Detect which cell encompasses the target text, then output its [X, Y] center coordinate. 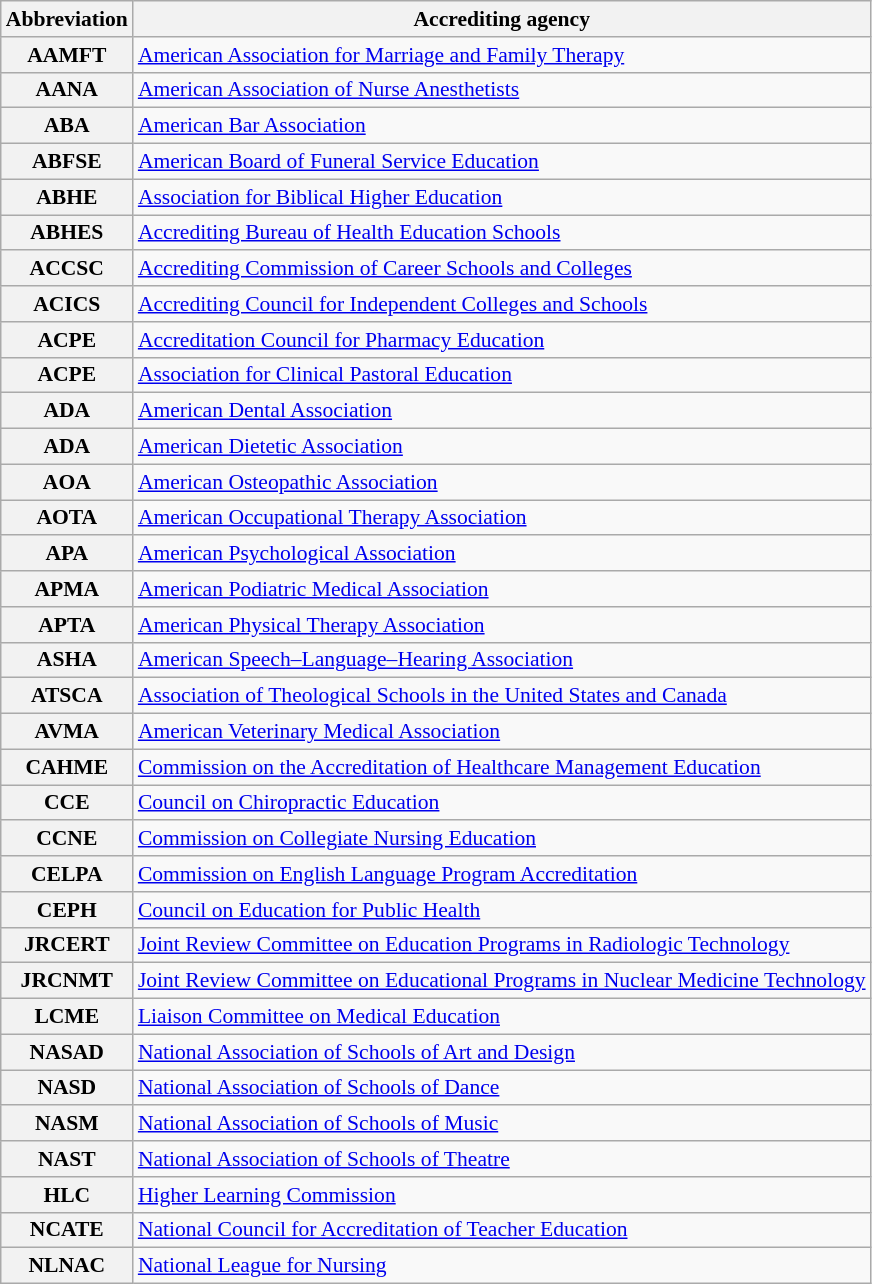
American Speech–Language–Hearing Association [502, 660]
HLC [67, 1195]
ATSCA [67, 696]
NASAD [67, 1052]
National Association of Schools of Dance [502, 1088]
ABHE [67, 197]
Association for Clinical Pastoral Education [502, 375]
ACCSC [67, 269]
American Psychological Association [502, 554]
NASD [67, 1088]
NASM [67, 1124]
Council on Education for Public Health [502, 910]
National Association of Schools of Art and Design [502, 1052]
ABA [67, 126]
American Physical Therapy Association [502, 625]
ABFSE [67, 162]
AVMA [67, 732]
Accrediting agency [502, 19]
AOTA [67, 518]
NLNAC [67, 1266]
Commission on Collegiate Nursing Education [502, 839]
Commission on the Accreditation of Healthcare Management Education [502, 767]
National Association of Schools of Theatre [502, 1159]
American Podiatric Medical Association [502, 589]
JRCERT [67, 945]
American Osteopathic Association [502, 482]
NAST [67, 1159]
Liaison Committee on Medical Education [502, 1017]
ACICS [67, 304]
American Dietetic Association [502, 447]
Accrediting Commission of Career Schools and Colleges [502, 269]
CCNE [67, 839]
AAMFT [67, 55]
Accreditation Council for Pharmacy Education [502, 340]
American Association for Marriage and Family Therapy [502, 55]
Association for Biblical Higher Education [502, 197]
American Bar Association [502, 126]
APMA [67, 589]
NCATE [67, 1230]
Joint Review Committee on Education Programs in Radiologic Technology [502, 945]
American Dental Association [502, 411]
Accrediting Bureau of Health Education Schools [502, 233]
Council on Chiropractic Education [502, 803]
Association of Theological Schools in the United States and Canada [502, 696]
American Veterinary Medical Association [502, 732]
Joint Review Committee on Educational Programs in Nuclear Medicine Technology [502, 981]
ASHA [67, 660]
AANA [67, 90]
JRCNMT [67, 981]
APA [67, 554]
National Association of Schools of Music [502, 1124]
American Association of Nurse Anesthetists [502, 90]
APTA [67, 625]
Abbreviation [67, 19]
Accrediting Council for Independent Colleges and Schools [502, 304]
CCE [67, 803]
CAHME [67, 767]
American Occupational Therapy Association [502, 518]
National Council for Accreditation of Teacher Education [502, 1230]
American Board of Funeral Service Education [502, 162]
CEPH [67, 910]
Commission on English Language Program Accreditation [502, 874]
National League for Nursing [502, 1266]
AOA [67, 482]
ABHES [67, 233]
CELPA [67, 874]
Higher Learning Commission [502, 1195]
LCME [67, 1017]
